Return the (x, y) coordinate for the center point of the cell that contains the specified text.  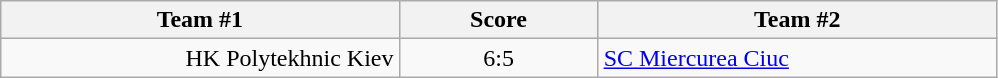
HK Polytekhnic Kiev (200, 58)
Team #1 (200, 20)
Team #2 (797, 20)
SC Miercurea Ciuc (797, 58)
Score (498, 20)
6:5 (498, 58)
